From the cell containing the given text, extract its center point as (X, Y) coordinate. 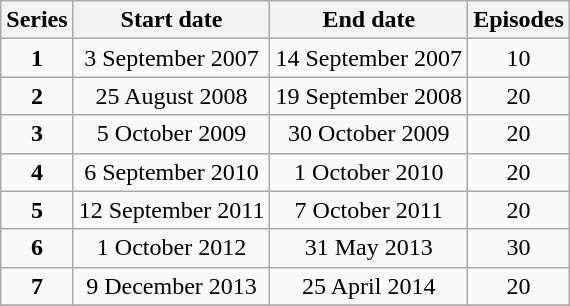
1 October 2012 (172, 248)
Episodes (519, 20)
7 (37, 286)
10 (519, 58)
19 September 2008 (369, 96)
1 October 2010 (369, 172)
Start date (172, 20)
25 April 2014 (369, 286)
4 (37, 172)
Series (37, 20)
2 (37, 96)
9 December 2013 (172, 286)
6 September 2010 (172, 172)
31 May 2013 (369, 248)
14 September 2007 (369, 58)
3 (37, 134)
30 October 2009 (369, 134)
30 (519, 248)
7 October 2011 (369, 210)
End date (369, 20)
3 September 2007 (172, 58)
5 October 2009 (172, 134)
25 August 2008 (172, 96)
6 (37, 248)
1 (37, 58)
5 (37, 210)
12 September 2011 (172, 210)
